Scan for the cell matching the given text and deliver its [X, Y] coordinate at center. 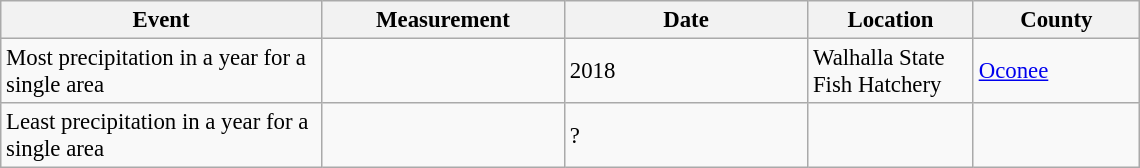
Measurement [442, 20]
Event [162, 20]
County [1056, 20]
Least precipitation in a year for a single area [162, 136]
Most precipitation in a year for a single area [162, 72]
Date [686, 20]
2018 [686, 72]
? [686, 136]
Walhalla State Fish Hatchery [891, 72]
Location [891, 20]
Oconee [1056, 72]
